Identify which cell holds the provided text, then report its (X, Y) central coordinate. 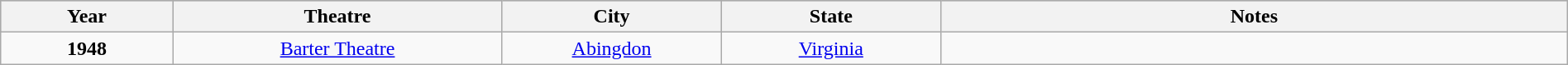
Abingdon (612, 48)
Notes (1254, 17)
State (830, 17)
Theatre (337, 17)
1948 (87, 48)
City (612, 17)
Barter Theatre (337, 48)
Year (87, 17)
Virginia (830, 48)
